From the cell containing the given text, extract its center point as [x, y] coordinate. 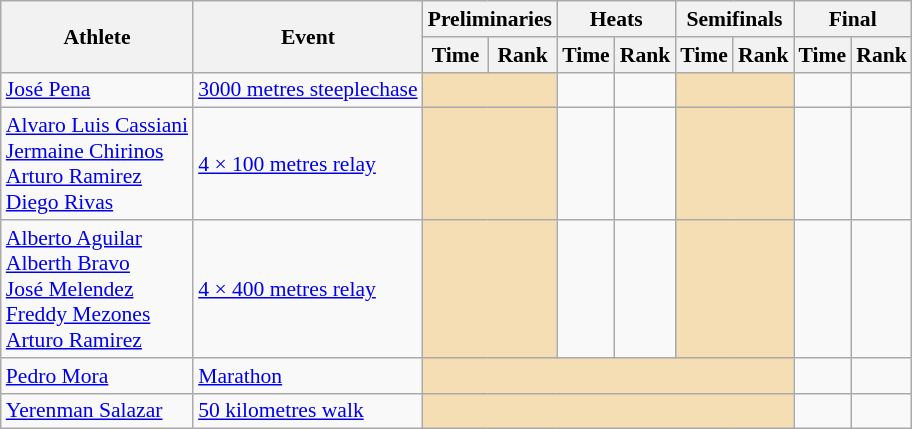
4 × 400 metres relay [308, 289]
Semifinals [734, 19]
Yerenman Salazar [97, 411]
3000 metres steeplechase [308, 90]
Final [853, 19]
Event [308, 36]
Marathon [308, 376]
Heats [616, 19]
José Pena [97, 90]
Athlete [97, 36]
Alberto AguilarAlberth BravoJosé MelendezFreddy MezonesArturo Ramirez [97, 289]
Preliminaries [490, 19]
50 kilometres walk [308, 411]
Pedro Mora [97, 376]
4 × 100 metres relay [308, 164]
Alvaro Luis CassianiJermaine ChirinosArturo RamirezDiego Rivas [97, 164]
